Find where the given text appears and provide that cell's center as (x, y) coordinate. 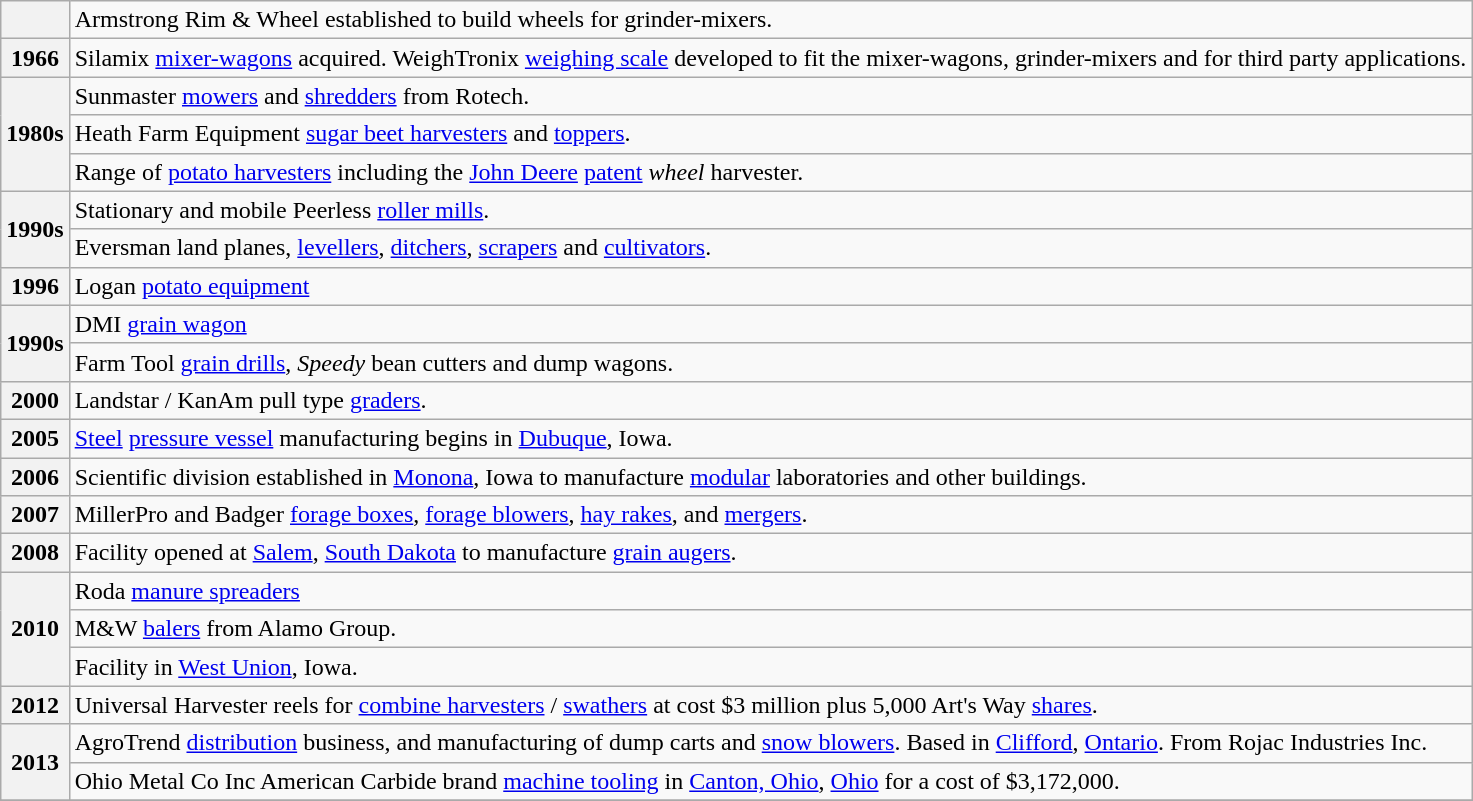
1980s (35, 134)
DMI grain wagon (770, 324)
Stationary and mobile Peerless roller mills. (770, 210)
2013 (35, 762)
Range of potato harvesters including the John Deere patent wheel harvester. (770, 172)
Ohio Metal Co Inc American Carbide brand machine tooling in Canton, Ohio, Ohio for a cost of $3,172,000. (770, 781)
Landstar / KanAm pull type graders. (770, 400)
2000 (35, 400)
2010 (35, 629)
M&W balers from Alamo Group. (770, 629)
Logan potato equipment (770, 286)
2008 (35, 553)
Farm Tool grain drills, Speedy bean cutters and dump wagons. (770, 362)
Roda manure spreaders (770, 591)
Eversman land planes, levellers, ditchers, scrapers and cultivators. (770, 248)
2012 (35, 705)
2006 (35, 477)
Sunmaster mowers and shredders from Rotech. (770, 96)
1966 (35, 58)
1996 (35, 286)
Universal Harvester reels for combine harvesters / swathers at cost $3 million plus 5,000 Art's Way shares. (770, 705)
Scientific division established in Monona, Iowa to manufacture modular laboratories and other buildings. (770, 477)
Facility in West Union, Iowa. (770, 667)
2007 (35, 515)
Steel pressure vessel manufacturing begins in Dubuque, Iowa. (770, 438)
Armstrong Rim & Wheel established to build wheels for grinder-mixers. (770, 20)
MillerPro and Badger forage boxes, forage blowers, hay rakes, and mergers. (770, 515)
Facility opened at Salem, South Dakota to manufacture grain augers. (770, 553)
2005 (35, 438)
Heath Farm Equipment sugar beet harvesters and toppers. (770, 134)
AgroTrend distribution business, and manufacturing of dump carts and snow blowers. Based in Clifford, Ontario. From Rojac Industries Inc. (770, 743)
Silamix mixer-wagons acquired. WeighTronix weighing scale developed to fit the mixer-wagons, grinder-mixers and for third party applications. (770, 58)
